Provide the [x, y] coordinate of the cell's center where the given text is located.  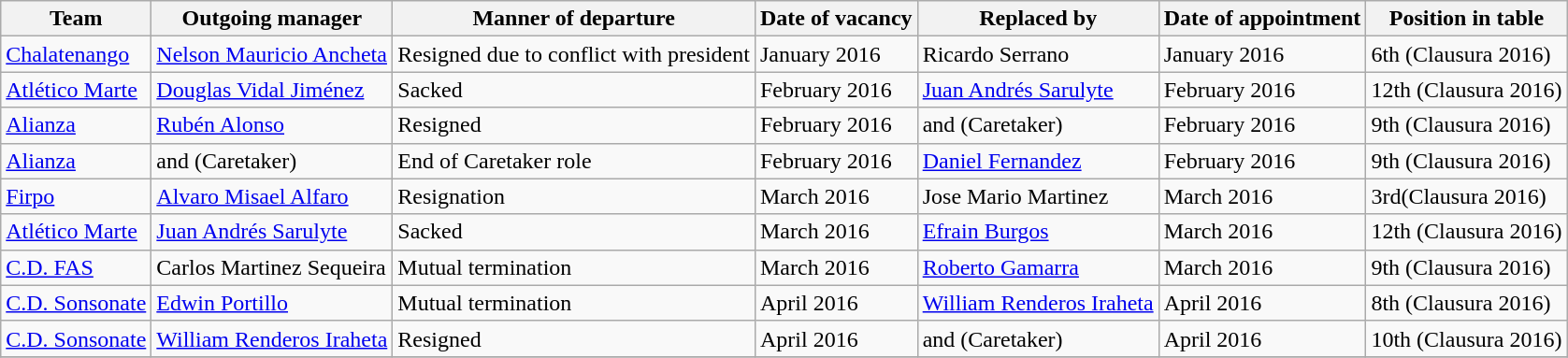
Edwin Portillo [272, 303]
Resigned due to conflict with president [574, 54]
10th (Clausura 2016) [1466, 338]
Jose Mario Martinez [1038, 196]
Roberto Gamarra [1038, 267]
C.D. FAS [77, 267]
Ricardo Serrano [1038, 54]
End of Caretaker role [574, 161]
6th (Clausura 2016) [1466, 54]
Team [77, 19]
Resignation [574, 196]
3rd(Clausura 2016) [1466, 196]
Position in table [1466, 19]
Douglas Vidal Jiménez [272, 90]
Daniel Fernandez [1038, 161]
Date of appointment [1262, 19]
Chalatenango [77, 54]
Manner of departure [574, 19]
Nelson Mauricio Ancheta [272, 54]
Alvaro Misael Alfaro [272, 196]
Carlos Martinez Sequeira [272, 267]
Firpo [77, 196]
Outgoing manager [272, 19]
Replaced by [1038, 19]
8th (Clausura 2016) [1466, 303]
Efrain Burgos [1038, 232]
Date of vacancy [836, 19]
Rubén Alonso [272, 125]
